Return the (X, Y) coordinate for the center point of the cell that contains the specified text.  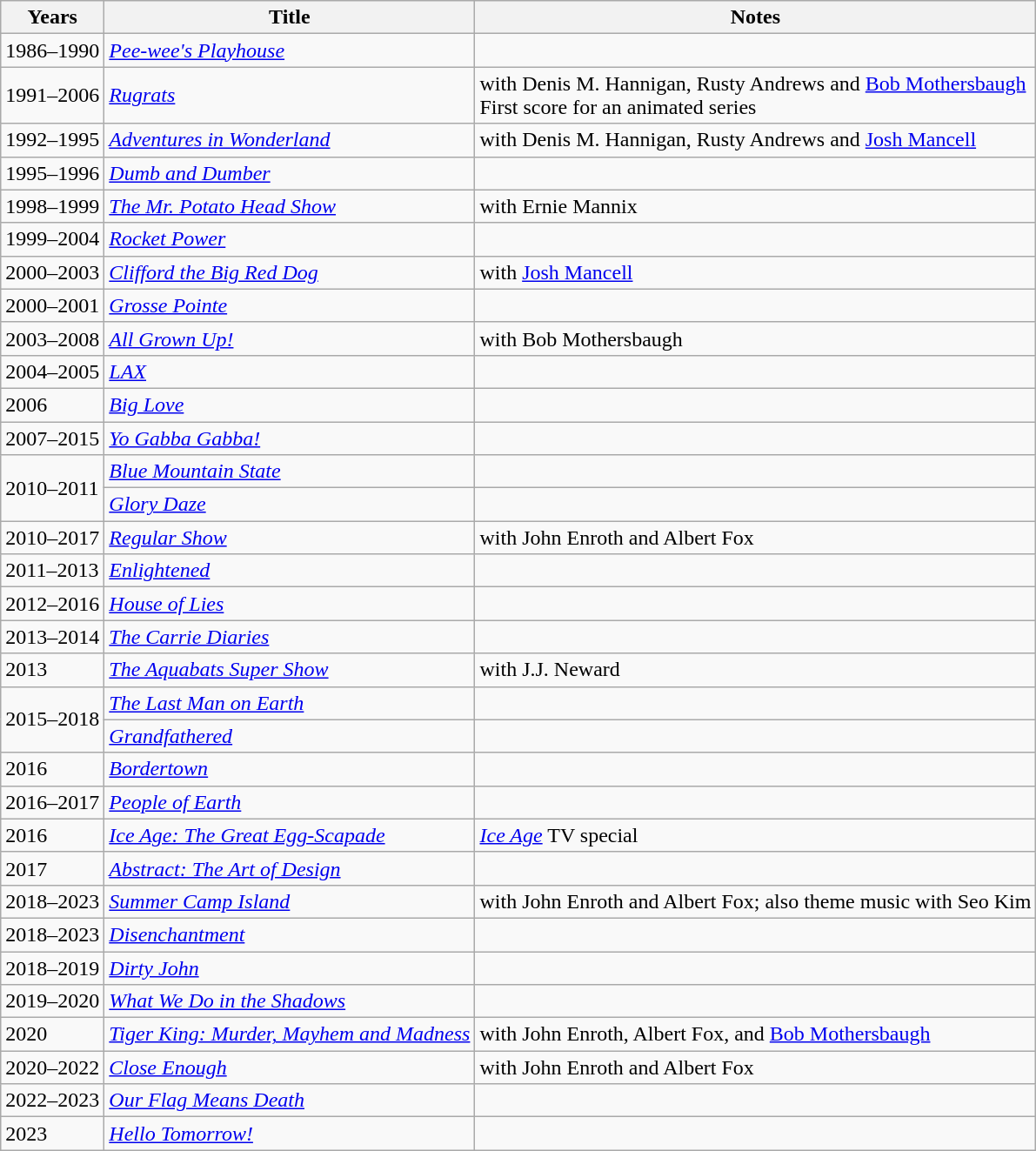
House of Lies (290, 604)
2022–2023 (52, 1101)
The Last Man on Earth (290, 703)
Notes (755, 17)
Dirty John (290, 968)
Disenchantment (290, 934)
2015–2018 (52, 719)
Yo Gabba Gabba! (290, 438)
Close Enough (290, 1067)
2003–2008 (52, 338)
Big Love (290, 405)
Tiger King: Murder, Mayhem and Madness (290, 1034)
Bordertown (290, 769)
Ice Age: The Great Egg-Scapade (290, 835)
What We Do in the Shadows (290, 1001)
1986–1990 (52, 50)
2020–2022 (52, 1067)
Blue Mountain State (290, 472)
2016–2017 (52, 802)
with Ernie Mannix (755, 206)
2006 (52, 405)
with John Enroth and Albert Fox; also theme music with Seo Kim (755, 901)
with Josh Mancell (755, 272)
Rugrats (290, 96)
2010–2017 (52, 538)
1999–2004 (52, 239)
2019–2020 (52, 1001)
The Aquabats Super Show (290, 670)
2010–2011 (52, 488)
Pee-wee's Playhouse (290, 50)
Grandfathered (290, 736)
Grosse Pointe (290, 305)
All Grown Up! (290, 338)
2012–2016 (52, 604)
2000–2001 (52, 305)
Abstract: The Art of Design (290, 868)
Rocket Power (290, 239)
2023 (52, 1134)
with John Enroth, Albert Fox, and Bob Mothersbaugh (755, 1034)
2004–2005 (52, 371)
with Denis M. Hannigan, Rusty Andrews and Bob MothersbaughFirst score for an animated series (755, 96)
Regular Show (290, 538)
2007–2015 (52, 438)
1998–1999 (52, 206)
1992–1995 (52, 140)
Years (52, 17)
Ice Age TV special (755, 835)
2011–2013 (52, 571)
Clifford the Big Red Dog (290, 272)
LAX (290, 371)
with J.J. Neward (755, 670)
1991–2006 (52, 96)
Title (290, 17)
Adventures in Wonderland (290, 140)
2000–2003 (52, 272)
Glory Daze (290, 505)
with Bob Mothersbaugh (755, 338)
2013–2014 (52, 637)
The Mr. Potato Head Show (290, 206)
Summer Camp Island (290, 901)
1995–1996 (52, 173)
The Carrie Diaries (290, 637)
2013 (52, 670)
2017 (52, 868)
2020 (52, 1034)
2018–2019 (52, 968)
Our Flag Means Death (290, 1101)
with Denis M. Hannigan, Rusty Andrews and Josh Mancell (755, 140)
People of Earth (290, 802)
Dumb and Dumber (290, 173)
Enlightened (290, 571)
Hello Tomorrow! (290, 1134)
